Return the (x, y) coordinate for the center point of the cell that contains the specified text.  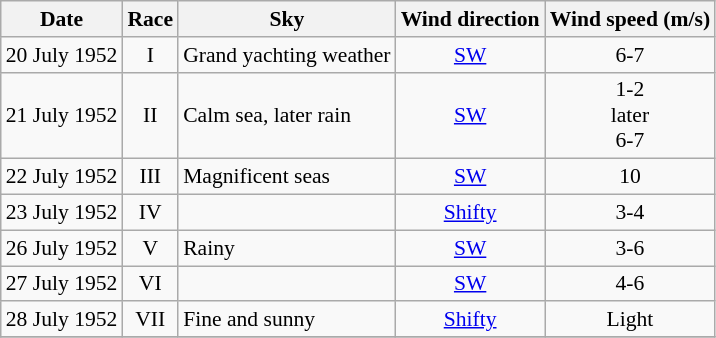
22 July 1952 (62, 177)
IV (150, 213)
VI (150, 284)
3-6 (630, 248)
Rainy (287, 248)
Calm sea, later rain (287, 116)
10 (630, 177)
Magnificent seas (287, 177)
Wind direction (470, 19)
4-6 (630, 284)
Date (62, 19)
3-4 (630, 213)
II (150, 116)
Grand yachting weather (287, 55)
Wind speed (m/s) (630, 19)
V (150, 248)
Sky (287, 19)
III (150, 177)
I (150, 55)
Race (150, 19)
26 July 1952 (62, 248)
23 July 1952 (62, 213)
21 July 1952 (62, 116)
Light (630, 320)
20 July 1952 (62, 55)
6-7 (630, 55)
Fine and sunny (287, 320)
28 July 1952 (62, 320)
VII (150, 320)
1-2later6-7 (630, 116)
27 July 1952 (62, 284)
